For the text-containing cell, return its midpoint in [x, y] coordinate format. 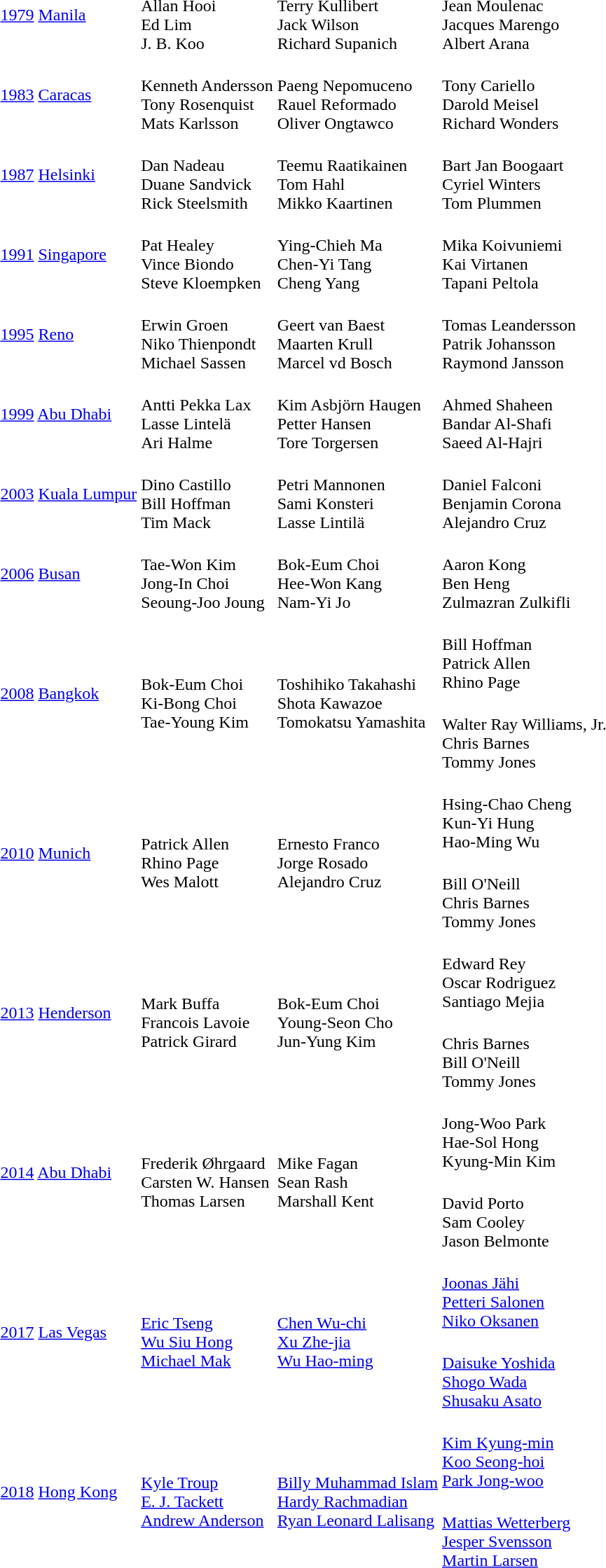
Kenneth AnderssonTony RosenquistMats Karlsson [207, 95]
Antti Pekka LaxLasse LinteläAri Halme [207, 415]
Eric TsengWu Siu HongMichael Mak [207, 1332]
Ying-Chieh MaChen-Yi TangCheng Yang [357, 255]
Tae-Won KimJong-In ChoiSeoung-Joo Joung [207, 574]
Dan NadeauDuane SandvickRick Steelsmith [207, 175]
Bok-Eum ChoiKi-Bong ChoiTae-Young Kim [207, 693]
Teemu RaatikainenTom HahlMikko Kaartinen [357, 175]
Mike FaganSean RashMarshall Kent [357, 1172]
Dino CastilloBill HoffmanTim Mack [207, 494]
Toshihiko TakahashiShota KawazoeTomokatsu Yamashita [357, 693]
Petri MannonenSami KonsteriLasse Lintilä [357, 494]
Kim Asbjörn HaugenPetter HansenTore Torgersen [357, 415]
Bok-Eum ChoiYoung-Seon ChoJun-Yung Kim [357, 1013]
Erwin GroenNiko ThienpondtMichael Sassen [207, 335]
Bok-Eum ChoiHee-Won KangNam-Yi Jo [357, 574]
Paeng NepomucenoRauel ReformadoOliver Ongtawco [357, 95]
Mark BuffaFrancois LavoiePatrick Girard [207, 1013]
Pat HealeyVince BiondoSteve Kloempken [207, 255]
Frederik ØhrgaardCarsten W. HansenThomas Larsen [207, 1172]
Ernesto FrancoJorge RosadoAlejandro Cruz [357, 853]
Patrick AllenRhino PageWes Malott [207, 853]
Geert van BaestMaarten KrullMarcel vd Bosch [357, 335]
Chen Wu-chiXu Zhe-jiaWu Hao-ming [357, 1332]
